For the text-containing cell, return its midpoint in (x, y) coordinate format. 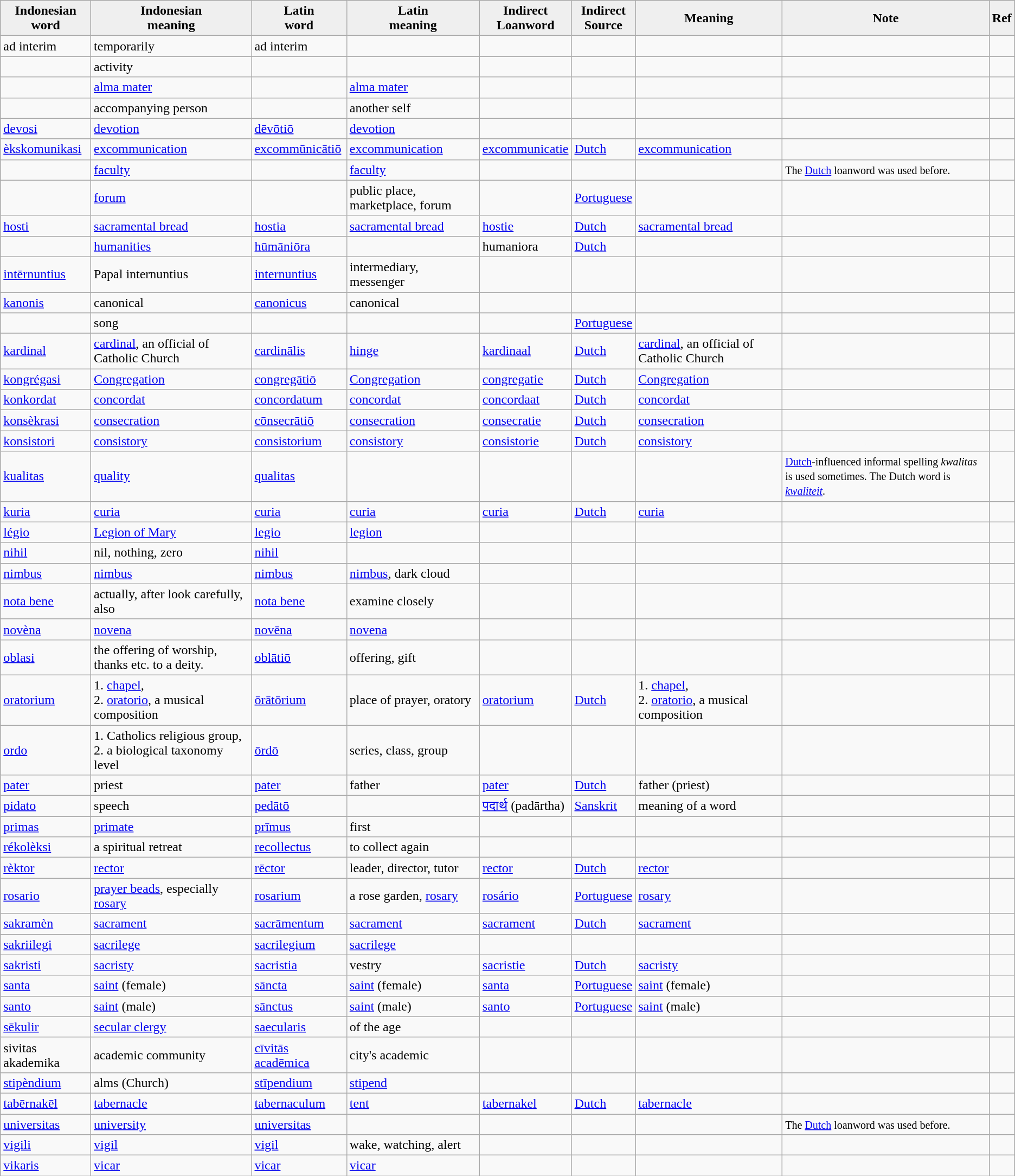
rosarium (299, 896)
speech (171, 806)
pidato (46, 806)
rèktor (46, 868)
place of prayer, oratory (413, 700)
légio (46, 532)
kualitas (46, 476)
leader, director, tutor (413, 868)
activity (171, 67)
vigili (46, 1145)
a spiritual retreat (171, 847)
stipend (413, 1083)
ōrātōrium (299, 700)
actually, after look carefully, also (171, 601)
Dutch-influenced informal spelling kwalitas is used sometimes. The Dutch word is kwaliteit. (886, 476)
cardinālis (299, 351)
rosario (46, 896)
konsèkrasi (46, 420)
sacrāmentum (299, 924)
hostia (299, 226)
humaniora (525, 246)
Latinword (299, 18)
sacristie (525, 965)
sakristi (46, 965)
academic community (171, 1054)
kardinal (46, 351)
tabernakel (525, 1103)
primate (171, 827)
of the age (413, 1027)
sivitas akademika (46, 1054)
kongrégasi (46, 379)
IndirectSource (603, 18)
oblasi (46, 657)
temporarily (171, 46)
Papal internuntius (171, 274)
intermediary, messenger (413, 274)
excommunicatie (525, 149)
पदार्थ (padārtha) (525, 806)
song (171, 323)
prayer beads, especially rosary (171, 896)
legion (413, 532)
Indonesianword (46, 18)
forum (171, 197)
excommūnicātiō (299, 149)
recollectus (299, 847)
first (413, 827)
konkordat (46, 400)
Indonesianmeaning (171, 18)
hosti (46, 226)
city's academic (413, 1054)
tent (413, 1103)
cōnsecrātiō (299, 420)
canonicus (299, 302)
wake, watching, alert (413, 1145)
sēkulir (46, 1027)
the offering of worship, thanks etc. to a deity. (171, 657)
cīvitās acadēmica (299, 1054)
IndirectLoanword (525, 18)
accompanying person (171, 108)
rēctor (299, 868)
sakramèn (46, 924)
novèna (46, 629)
congregatie (525, 379)
series, class, group (413, 750)
saecularis (299, 1027)
pedātō (299, 806)
stipèndium (46, 1083)
ordo (46, 750)
father (priest) (709, 785)
sacrilegium (299, 944)
vikaris (46, 1166)
qualitas (299, 476)
konsistori (46, 441)
hinge (413, 351)
primas (46, 827)
meaning of a word (709, 806)
consistorium (299, 441)
sacristia (299, 965)
1. Catholics religious group, 2. a biological taxonomy level (171, 750)
concordaat (525, 400)
oblātiō (299, 657)
nimbus, dark cloud (413, 573)
nil, nothing, zero (171, 553)
internuntius (299, 274)
Sanskrit (603, 806)
to collect again (413, 847)
rosary (709, 896)
kanonis (46, 302)
secular clergy (171, 1027)
ōrdō (299, 750)
dēvōtiō (299, 129)
prīmus (299, 827)
kardinaal (525, 351)
hūmāniōra (299, 246)
another self (413, 108)
Latinmeaning (413, 18)
university (171, 1124)
novēna (299, 629)
concordatum (299, 400)
alms (Church) (171, 1083)
sānctus (299, 1006)
hostie (525, 226)
congregātiō (299, 379)
public place, marketplace, forum (413, 197)
rékolèksi (46, 847)
a rose garden, rosary (413, 896)
kuria (46, 512)
intērnuntius (46, 274)
consecratie (525, 420)
father (413, 785)
Note (886, 18)
humanities (171, 246)
vestry (413, 965)
Ref (1002, 18)
èkskomunikasi (46, 149)
sakriilegi (46, 944)
offering, gift (413, 657)
devosi (46, 129)
priest (171, 785)
Legion of Mary (171, 532)
tabērnakēl (46, 1103)
consistorie (525, 441)
rosário (525, 896)
Meaning (709, 18)
legio (299, 532)
sāncta (299, 986)
quality (171, 476)
examine closely (413, 601)
stīpendium (299, 1083)
tabernaculum (299, 1103)
